Pinpoint the cell where the given text exists, returning its [x, y] midpoint coordinate. 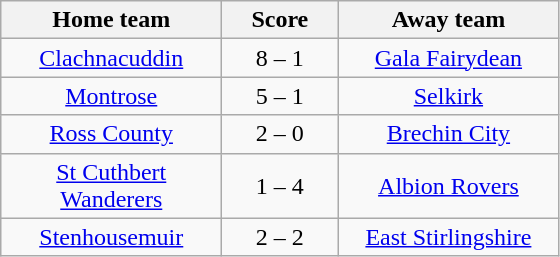
Ross County [112, 134]
Clachnacuddin [112, 58]
Montrose [112, 96]
East Stirlingshire [448, 237]
Brechin City [448, 134]
Home team [112, 20]
Albion Rovers [448, 186]
2 – 2 [280, 237]
Away team [448, 20]
Stenhousemuir [112, 237]
St Cuthbert Wanderers [112, 186]
Gala Fairydean [448, 58]
8 – 1 [280, 58]
5 – 1 [280, 96]
Selkirk [448, 96]
2 – 0 [280, 134]
1 – 4 [280, 186]
Score [280, 20]
